Search for the cell housing the specified text and yield its [x, y] center coordinate. 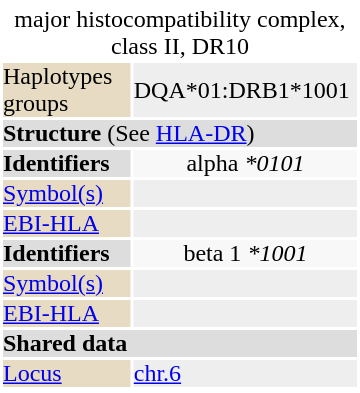
alpha *0101 [246, 164]
DQA*01:DRB1*1001 [246, 90]
Shared data [180, 344]
major histocompatibility complex, class II, DR10 [180, 33]
beta 1 *1001 [246, 254]
Structure (See HLA-DR) [180, 134]
chr.6 [246, 374]
Locus [67, 374]
Haplotypes groups [67, 90]
